Output the (x, y) coordinate of the center of the cell containing the given text.  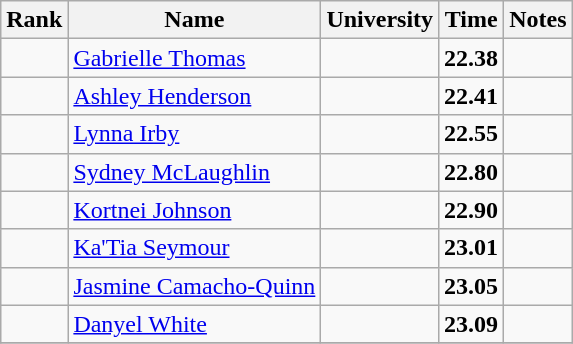
Sydney McLaughlin (194, 172)
23.09 (472, 324)
Name (194, 20)
Danyel White (194, 324)
Kortnei Johnson (194, 210)
Notes (538, 20)
Jasmine Camacho-Quinn (194, 286)
22.55 (472, 134)
Gabrielle Thomas (194, 58)
Rank (34, 20)
Time (472, 20)
University (380, 20)
22.41 (472, 96)
Ashley Henderson (194, 96)
23.01 (472, 248)
Lynna Irby (194, 134)
23.05 (472, 286)
Ka'Tia Seymour (194, 248)
22.90 (472, 210)
22.80 (472, 172)
22.38 (472, 58)
